Detect which cell encompasses the target text, then output its [X, Y] center coordinate. 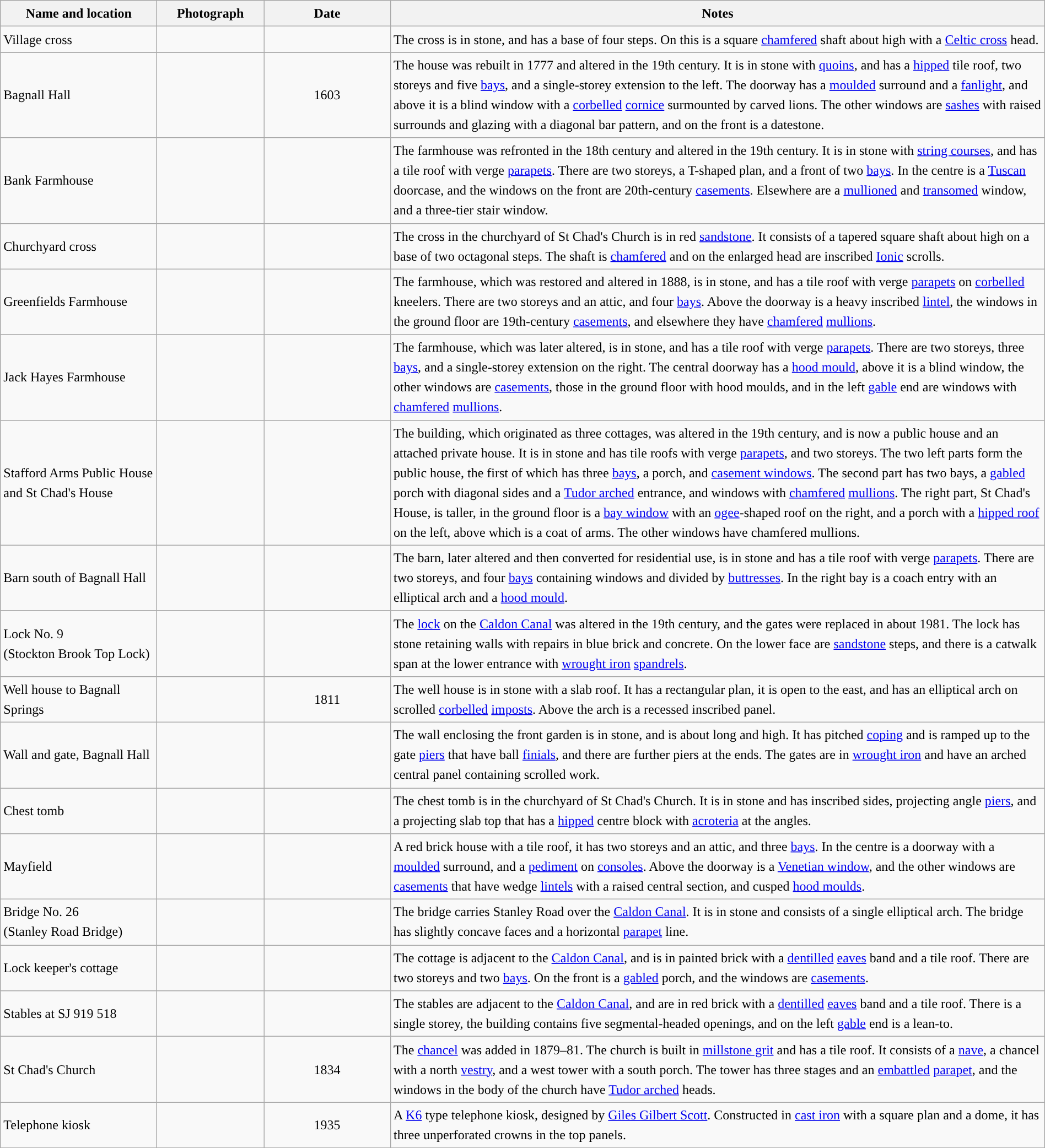
1603 [327, 95]
Barn south of Bagnall Hall [79, 578]
Chest tomb [79, 811]
Village cross [79, 40]
Churchyard cross [79, 246]
Mayfield [79, 866]
Name and location [79, 13]
Notes [718, 13]
Stafford Arms Public House and St Chad's House [79, 483]
Bagnall Hall [79, 95]
Greenfields Farmhouse [79, 302]
Bank Farmhouse [79, 181]
Telephone kiosk [79, 1125]
Lock No. 9(Stockton Brook Top Lock) [79, 644]
Lock keeper's cottage [79, 968]
Date [327, 13]
1811 [327, 699]
Jack Hayes Farmhouse [79, 377]
Photograph [211, 13]
Wall and gate, Bagnall Hall [79, 755]
1935 [327, 1125]
1834 [327, 1069]
The cross is in stone, and has a base of four steps. On this is a square chamfered shaft about high with a Celtic cross head. [718, 40]
Stables at SJ 919 518 [79, 1014]
Well house to Bagnall Springs [79, 699]
St Chad's Church [79, 1069]
Bridge No. 26(Stanley Road Bridge) [79, 923]
